Detect which cell encompasses the target text, then output its (X, Y) center coordinate. 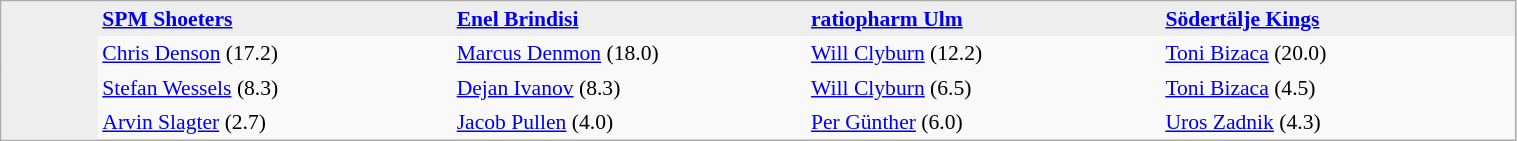
Per Günther (6.0) (984, 122)
SPM Shoeters (275, 19)
Will Clyburn (12.2) (984, 53)
Arvin Slagter (2.7) (275, 122)
Chris Denson (17.2) (275, 53)
Toni Bizaca (20.0) (1338, 53)
Jacob Pullen (4.0) (629, 122)
ratiopharm Ulm (984, 19)
Stefan Wessels (8.3) (275, 87)
Dejan Ivanov (8.3) (629, 87)
Marcus Denmon (18.0) (629, 53)
Södertälje Kings (1338, 19)
Toni Bizaca (4.5) (1338, 87)
Enel Brindisi (629, 19)
Will Clyburn (6.5) (984, 87)
Uros Zadnik (4.3) (1338, 122)
